Return the (X, Y) coordinate for the center point of the cell that contains the specified text.  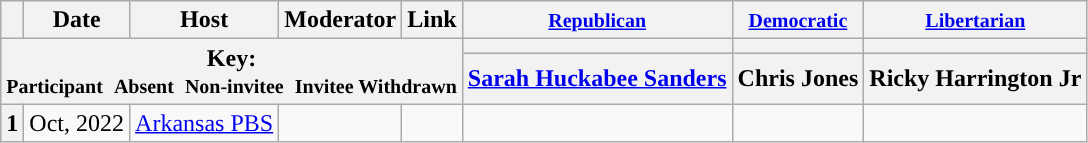
1 (12, 123)
Arkansas PBS (204, 123)
Libertarian (976, 20)
Host (204, 20)
Democratic (798, 20)
Link (432, 20)
Republican (597, 20)
Ricky Harrington Jr (976, 78)
Chris Jones (798, 78)
Moderator (340, 20)
Date (77, 20)
Key: Participant Absent Non-invitee Invitee Withdrawn (232, 72)
Oct, 2022 (77, 123)
Sarah Huckabee Sanders (597, 78)
